Output the (X, Y) coordinate of the center of the cell containing the given text.  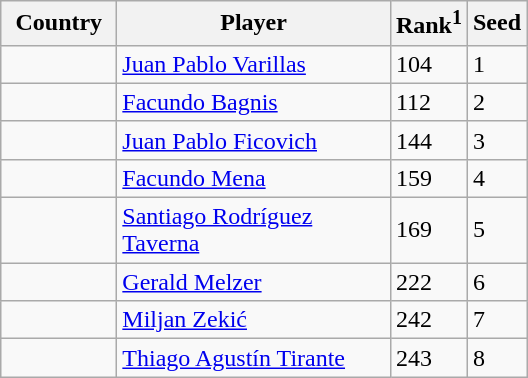
3 (496, 140)
104 (428, 64)
2 (496, 102)
222 (428, 282)
7 (496, 320)
Gerald Melzer (254, 282)
169 (428, 230)
6 (496, 282)
5 (496, 230)
242 (428, 320)
Player (254, 24)
Juan Pablo Ficovich (254, 140)
Santiago Rodríguez Taverna (254, 230)
1 (496, 64)
Facundo Bagnis (254, 102)
8 (496, 358)
Thiago Agustín Tirante (254, 358)
144 (428, 140)
Rank1 (428, 24)
Miljan Zekić (254, 320)
Facundo Mena (254, 178)
Juan Pablo Varillas (254, 64)
159 (428, 178)
243 (428, 358)
112 (428, 102)
Country (59, 24)
Seed (496, 24)
4 (496, 178)
